Scan for the cell matching the given text and deliver its (x, y) coordinate at center. 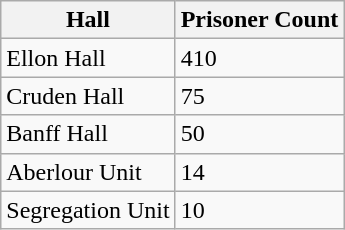
75 (260, 96)
Ellon Hall (88, 58)
Banff Hall (88, 134)
Aberlour Unit (88, 172)
Hall (88, 20)
Cruden Hall (88, 96)
10 (260, 210)
Segregation Unit (88, 210)
410 (260, 58)
14 (260, 172)
Prisoner Count (260, 20)
50 (260, 134)
